Find where the given text appears and provide that cell's center as [X, Y] coordinate. 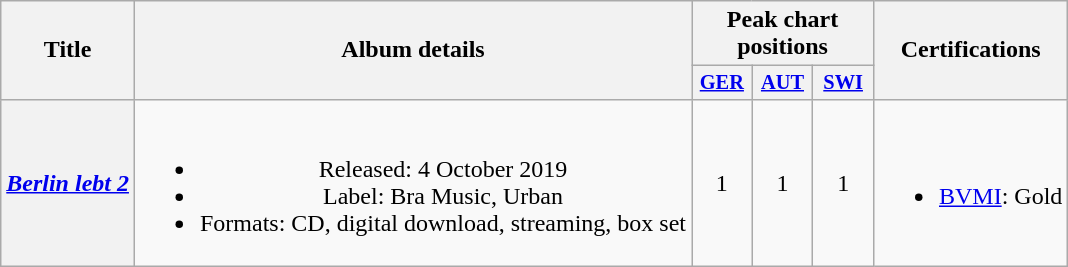
Album details [412, 50]
Berlin lebt 2 [68, 182]
BVMI: Gold [970, 182]
AUT [782, 83]
Peak chart positions [783, 34]
SWI [844, 83]
GER [722, 83]
Released: 4 October 2019Label: Bra Music, UrbanFormats: CD, digital download, streaming, box set [412, 182]
Title [68, 50]
Certifications [970, 50]
